Search for the cell housing the specified text and yield its [x, y] center coordinate. 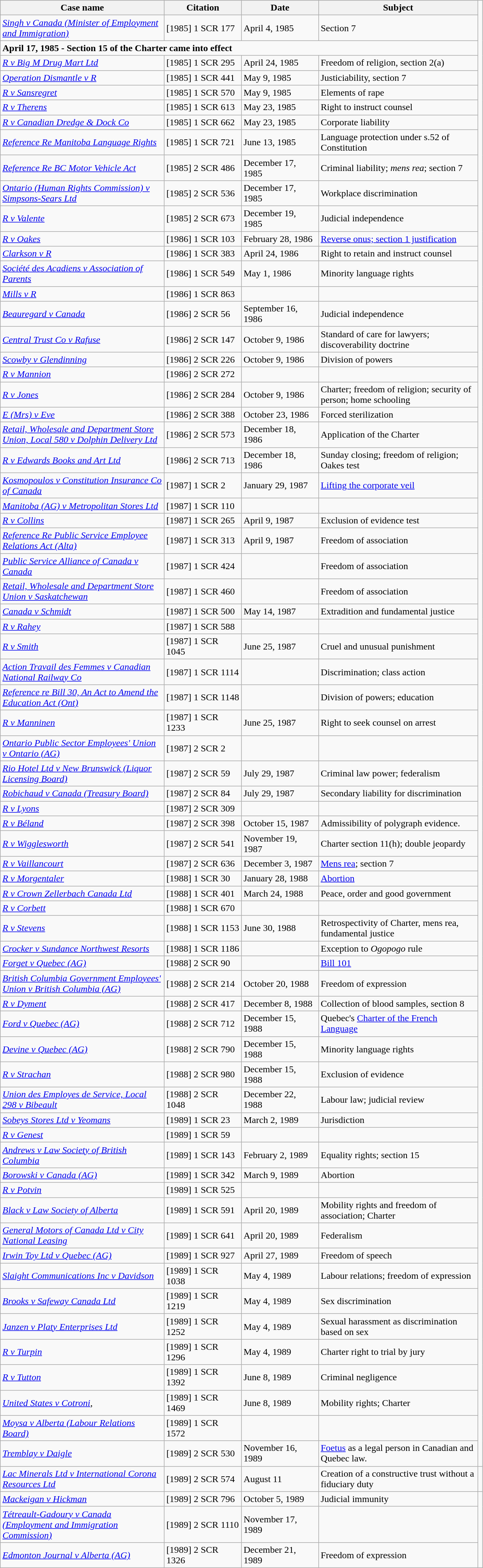
Société des Acadiens v Association of Parents [82, 274]
[1988] 2 SCR 1048 [203, 1100]
Peace, order and good government [398, 893]
[1989] 1 SCR 591 [203, 1210]
Freedom of religion, section 2(a) [398, 63]
Moysa v Alberta (Labour Relations Board) [82, 1428]
[1988] 2 SCR 980 [203, 1074]
[1986] 2 SCR 713 [203, 460]
[1989] 1 SCR 1252 [203, 1326]
September 16, 1986 [280, 314]
[1987] 2 SCR 398 [203, 823]
R v Dyment [82, 1004]
[1986] 2 SCR 573 [203, 435]
United States v Cotroni, [82, 1403]
Robichaud v Canada (Treasury Board) [82, 794]
[1989] 2 SCR 1326 [203, 1555]
R v Big M Drug Mart Ltd [82, 63]
R v Smith [82, 646]
[1988] 1 SCR 401 [203, 893]
E (Mrs) v Eve [82, 415]
Case name [82, 8]
Creation of a constructive trust without a fiduciary duty [398, 1479]
Reverse onus; section 1 justification [398, 238]
Crocker v Sundance Northwest Resorts [82, 949]
[1986] 2 SCR 272 [203, 374]
[1988] 2 SCR 214 [203, 984]
April 24, 1985 [280, 63]
R v Wigglesworth [82, 843]
December 3, 1987 [280, 863]
[1985] 1 SCR 662 [203, 122]
R v Morgentaler [82, 878]
Jurisdiction [398, 1120]
Criminal law power; federalism [398, 774]
Borowski v Canada (AG) [82, 1175]
Criminal negligence [398, 1377]
Freedom of speech [398, 1256]
[1989] 1 SCR 1219 [203, 1301]
R v Mannion [82, 374]
Beauregard v Canada [82, 314]
[1986] 2 SCR 388 [203, 415]
[1988] 2 SCR 90 [203, 963]
[1987] 1 SCR 588 [203, 626]
Janzen v Platy Enterprises Ltd [82, 1326]
Bill 101 [398, 963]
[1987] 1 SCR 1045 [203, 646]
October 23, 1986 [280, 415]
[1986] 1 SCR 383 [203, 254]
Right to seek counsel on arrest [398, 723]
Collection of blood samples, section 8 [398, 1004]
[1988] 2 SCR 790 [203, 1049]
General Motors of Canada Ltd v City National Leasing [82, 1236]
[1987] 1 SCR 110 [203, 505]
[1987] 2 SCR 541 [203, 843]
June 13, 1985 [280, 142]
[1989] 1 SCR 59 [203, 1135]
Judicial immunity [398, 1499]
Sexual harassment as discrimination based on sex [398, 1326]
[1989] 2 SCR 530 [203, 1454]
Tétreault-Gadoury v Canada (Employment and Immigration Commission) [82, 1524]
January 28, 1988 [280, 878]
R v Lyons [82, 808]
Quebec's Charter of the French Language [398, 1023]
Forced sterilization [398, 415]
April 27, 1989 [280, 1256]
[1986] 1 SCR 103 [203, 238]
[1986] 2 SCR 226 [203, 360]
Retail, Wholesale and Department Store Union, Local 580 v Dolphin Delivery Ltd [82, 435]
R v Oakes [82, 238]
R v Manninen [82, 723]
December 8, 1988 [280, 1004]
April 24, 1986 [280, 254]
Subject [398, 8]
Workplace discrimination [398, 193]
[1987] 1 SCR 1114 [203, 672]
Central Trust Co v Rafuse [82, 340]
R v Jones [82, 394]
February 28, 1986 [280, 238]
R v Turpin [82, 1352]
Canada v Schmidt [82, 612]
R v Valente [82, 219]
Forget v Quebec (AG) [82, 963]
Retrospectivity of Charter, mens rea, fundamental justice [398, 928]
Kosmopoulos v Constitution Insurance Co of Canada [82, 486]
Language protection under s.52 of Constitution [398, 142]
Federalism [398, 1236]
Right to instruct counsel [398, 107]
R v Tutton [82, 1377]
Scowby v Glendinning [82, 360]
Sobeys Stores Ltd v Yeomans [82, 1120]
Slaight Communications Inc v Davidson [82, 1276]
[1985] 1 SCR 295 [203, 63]
Criminal liability; mens rea; section 7 [398, 168]
Brooks v Safeway Canada Ltd [82, 1301]
[1986] 2 SCR 147 [203, 340]
Justiciability, section 7 [398, 78]
Mobility rights and freedom of association; Charter [398, 1210]
Charter; freedom of religion; security of person; home schooling [398, 394]
Application of the Charter [398, 435]
Tremblay v Daigle [82, 1454]
February 2, 1989 [280, 1155]
[1985] 1 SCR 721 [203, 142]
[1987] 1 SCR 2 [203, 486]
Standard of care for lawyers; discoverability doctrine [398, 340]
Charter right to trial by jury [398, 1352]
Exception to Ogopogo rule [398, 949]
December 19, 1985 [280, 219]
British Columbia Government Employees' Union v British Columbia (AG) [82, 984]
Action Travail des Femmes v Canadian National Railway Co [82, 672]
Division of powers [398, 360]
Reference Re Manitoba Language Rights [82, 142]
May 14, 1987 [280, 612]
Exclusion of evidence test [398, 520]
March 24, 1988 [280, 893]
[1987] 2 SCR 309 [203, 808]
[1987] 1 SCR 460 [203, 592]
[1987] 2 SCR 84 [203, 794]
Ontario Public Sector Employees' Union v Ontario (AG) [82, 748]
[1989] 2 SCR 574 [203, 1479]
R v Rahey [82, 626]
R v Strachan [82, 1074]
[1987] 1 SCR 313 [203, 540]
[1988] 1 SCR 1186 [203, 949]
R v Vaillancourt [82, 863]
Edmonton Journal v Alberta (AG) [82, 1555]
Singh v Canada (Minister of Employment and Immigration) [82, 28]
R v Canadian Dredge & Dock Co [82, 122]
January 29, 1987 [280, 486]
June 30, 1988 [280, 928]
October 15, 1987 [280, 823]
[1987] 2 SCR 59 [203, 774]
Clarkson v R [82, 254]
[1986] 2 SCR 56 [203, 314]
Cruel and unusual punishment [398, 646]
R v Corbett [82, 908]
Lac Minerals Ltd v International Corona Resources Ltd [82, 1479]
[1985] 1 SCR 570 [203, 93]
Sex discrimination [398, 1301]
Retail, Wholesale and Department Store Union v Saskatchewan [82, 592]
April 4, 1985 [280, 28]
Devine v Quebec (AG) [82, 1049]
Secondary liability for discrimination [398, 794]
[1987] 2 SCR 2 [203, 748]
[1989] 1 SCR 1469 [203, 1403]
Operation Dismantle v R [82, 78]
[1986] 2 SCR 284 [203, 394]
November 19, 1987 [280, 843]
[1989] 1 SCR 525 [203, 1190]
Reference Re Public Service Employee Relations Act (Alta) [82, 540]
Foetus as a legal person in Canadian and Quebec law. [398, 1454]
Lifting the corporate veil [398, 486]
[1985] 1 SCR 613 [203, 107]
R v Crown Zellerbach Canada Ltd [82, 893]
Citation [203, 8]
Elements of rape [398, 93]
December 21, 1989 [280, 1555]
Corporate liability [398, 122]
[1989] 1 SCR 1296 [203, 1352]
Equality rights; section 15 [398, 1155]
[1989] 1 SCR 23 [203, 1120]
Ford v Quebec (AG) [82, 1023]
December 22, 1988 [280, 1100]
[1985] 2 SCR 486 [203, 168]
[1985] 1 SCR 441 [203, 78]
R v Collins [82, 520]
Section 7 [398, 28]
[1985] 2 SCR 673 [203, 219]
Union des Employes de Service, Local 298 v Bibeault [82, 1100]
Rio Hotel Ltd v New Brunswick (Liquor Licensing Board) [82, 774]
Mens rea; section 7 [398, 863]
Division of powers; education [398, 697]
R v Béland [82, 823]
[1987] 1 SCR 1233 [203, 723]
November 17, 1989 [280, 1524]
October 5, 1989 [280, 1499]
[1989] 1 SCR 927 [203, 1256]
[1987] 1 SCR 1148 [203, 697]
[1987] 1 SCR 265 [203, 520]
R v Stevens [82, 928]
Exclusion of evidence [398, 1074]
Reference Re BC Motor Vehicle Act [82, 168]
May 1, 1986 [280, 274]
R v Potvin [82, 1190]
[1988] 1 SCR 1153 [203, 928]
Date [280, 8]
[1988] 1 SCR 670 [203, 908]
Discrimination; class action [398, 672]
Right to retain and instruct counsel [398, 254]
[1985] 1 SCR 177 [203, 28]
Sunday closing; freedom of religion; Oakes test [398, 460]
Mills v R [82, 294]
October 20, 1988 [280, 984]
Black v Law Society of Alberta [82, 1210]
[1989] 2 SCR 1110 [203, 1524]
[1987] 2 SCR 636 [203, 863]
Reference re Bill 30, An Act to Amend the Education Act (Ont) [82, 697]
Irwin Toy Ltd v Quebec (AG) [82, 1256]
March 2, 1989 [280, 1120]
[1989] 1 SCR 1392 [203, 1377]
Mackeigan v Hickman [82, 1499]
[1986] 1 SCR 549 [203, 274]
[1988] 2 SCR 417 [203, 1004]
Admissibility of polygraph evidence. [398, 823]
R v Genest [82, 1135]
Charter section 11(h); double jeopardy [398, 843]
November 16, 1989 [280, 1454]
August 11 [280, 1479]
Ontario (Human Rights Commission) v Simpsons-Sears Ltd [82, 193]
Mobility rights; Charter [398, 1403]
Public Service Alliance of Canada v Canada [82, 566]
[1989] 2 SCR 796 [203, 1499]
[1986] 1 SCR 863 [203, 294]
April 17, 1985 - Section 15 of the Charter came into effect [239, 48]
R v Sansregret [82, 93]
R v Therens [82, 107]
[1988] 2 SCR 712 [203, 1023]
[1989] 1 SCR 143 [203, 1155]
R v Edwards Books and Art Ltd [82, 460]
[1989] 1 SCR 641 [203, 1236]
[1989] 1 SCR 1038 [203, 1276]
[1987] 1 SCR 500 [203, 612]
[1985] 2 SCR 536 [203, 193]
Labour relations; freedom of expression [398, 1276]
Andrews v Law Society of British Columbia [82, 1155]
Labour law; judicial review [398, 1100]
March 9, 1989 [280, 1175]
Extradition and fundamental justice [398, 612]
[1988] 1 SCR 30 [203, 878]
[1989] 1 SCR 1572 [203, 1428]
[1987] 1 SCR 424 [203, 566]
Manitoba (AG) v Metropolitan Stores Ltd [82, 505]
[1989] 1 SCR 342 [203, 1175]
